Search for the cell housing the specified text and yield its (X, Y) center coordinate. 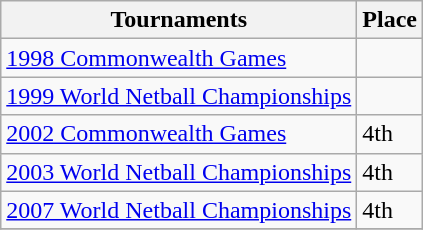
2007 World Netball Championships (179, 210)
1999 World Netball Championships (179, 96)
2003 World Netball Championships (179, 172)
1998 Commonwealth Games (179, 58)
Tournaments (179, 20)
2002 Commonwealth Games (179, 134)
Place (390, 20)
